Locate the cell with the specified text and output its (X, Y) center coordinate. 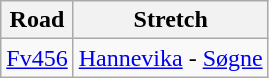
Stretch (170, 20)
Road (37, 20)
Fv456 (37, 58)
Hannevika - Søgne (170, 58)
